Find where the given text appears and provide that cell's center as [x, y] coordinate. 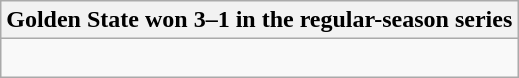
Golden State won 3–1 in the regular-season series [260, 20]
